Search for the cell housing the specified text and yield its (X, Y) center coordinate. 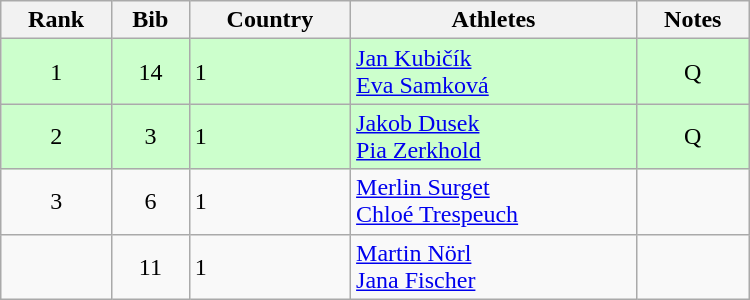
Merlin Surget Chloé Trespeuch (494, 202)
2 (56, 136)
Jakob Dusek Pia Zerkhold (494, 136)
Rank (56, 20)
Jan Kubičík Eva Samková (494, 72)
Bib (151, 20)
Athletes (494, 20)
Country (270, 20)
6 (151, 202)
Martin Nörl Jana Fischer (494, 266)
14 (151, 72)
Notes (692, 20)
11 (151, 266)
